Extract the [x, y] coordinate from the center of the cell holding the provided text.  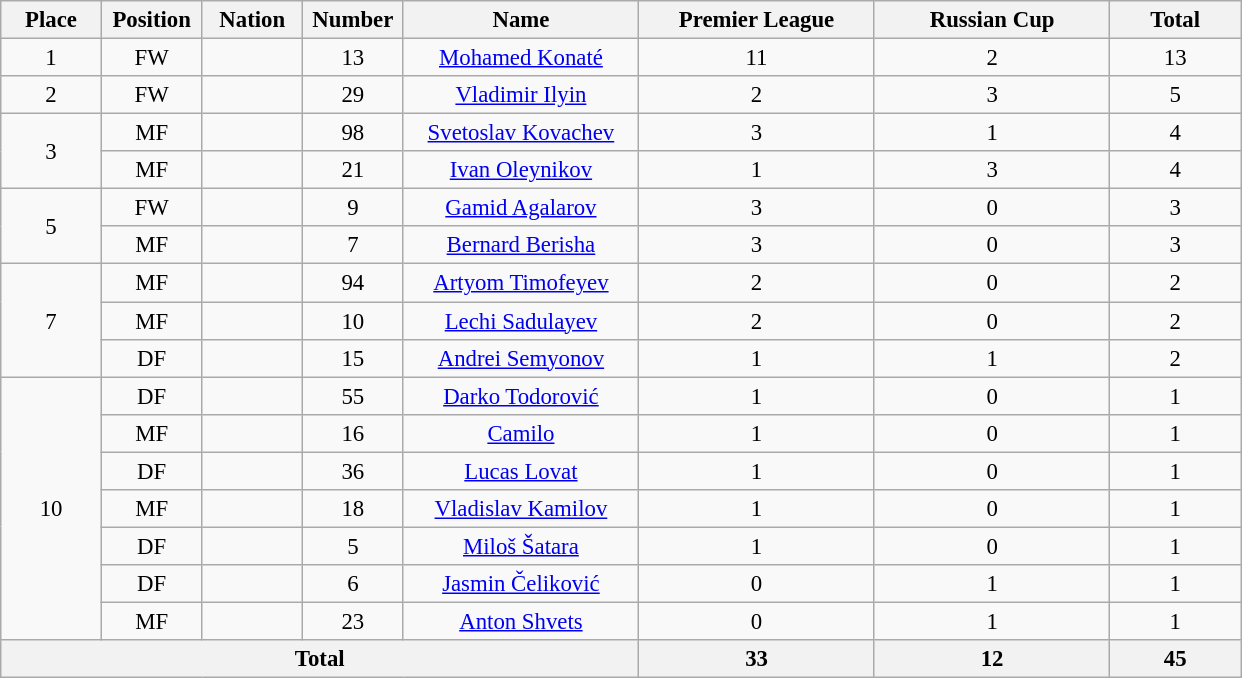
94 [354, 283]
6 [354, 584]
Miloš Šatara [521, 546]
55 [354, 396]
Vladislav Kamilov [521, 509]
Darko Todorović [521, 396]
Lechi Sadulayev [521, 321]
33 [757, 659]
Camilo [521, 433]
Gamid Agalarov [521, 208]
Vladimir Ilyin [521, 95]
Premier League [757, 20]
15 [354, 358]
45 [1176, 659]
Andrei Semyonov [521, 358]
Russian Cup [992, 20]
Number [354, 20]
21 [354, 170]
Anton Shvets [521, 621]
9 [354, 208]
18 [354, 509]
16 [354, 433]
Position [152, 20]
Svetoslav Kovachev [521, 133]
11 [757, 58]
Mohamed Konaté [521, 58]
Jasmin Čeliković [521, 584]
Artyom Timofeyev [521, 283]
Place [52, 20]
Ivan Oleynikov [521, 170]
Nation [252, 20]
36 [354, 471]
Lucas Lovat [521, 471]
29 [354, 95]
98 [354, 133]
Bernard Berisha [521, 245]
Name [521, 20]
23 [354, 621]
12 [992, 659]
